Scan for the cell matching the given text and deliver its [x, y] coordinate at center. 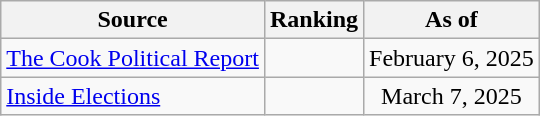
March 7, 2025 [452, 96]
Ranking [314, 20]
The Cook Political Report [133, 58]
Source [133, 20]
February 6, 2025 [452, 58]
Inside Elections [133, 96]
As of [452, 20]
